Find where the given text appears and provide that cell's center as (X, Y) coordinate. 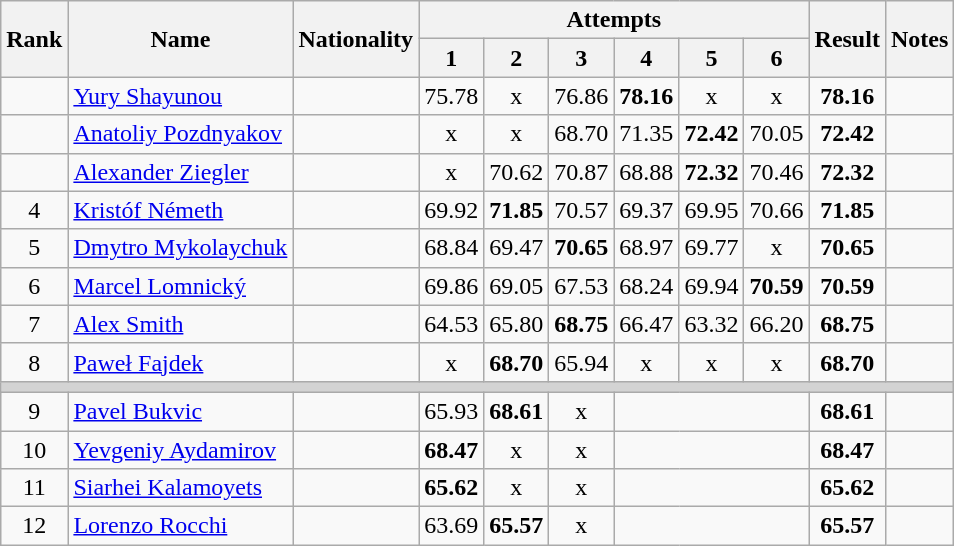
71.35 (646, 134)
11 (34, 488)
3 (582, 58)
10 (34, 449)
7 (34, 324)
64.53 (452, 324)
12 (34, 526)
68.84 (452, 248)
Dmytro Mykolaychuk (180, 248)
Alex Smith (180, 324)
Alexander Ziegler (180, 172)
8 (34, 362)
9 (34, 411)
67.53 (582, 286)
Yury Shayunou (180, 96)
69.95 (712, 210)
Result (847, 39)
65.93 (452, 411)
70.46 (776, 172)
Nationality (356, 39)
69.92 (452, 210)
68.88 (646, 172)
Pavel Bukvic (180, 411)
75.78 (452, 96)
Attempts (614, 20)
70.87 (582, 172)
65.80 (516, 324)
Notes (919, 39)
70.62 (516, 172)
70.66 (776, 210)
65.94 (582, 362)
69.94 (712, 286)
69.86 (452, 286)
63.69 (452, 526)
70.05 (776, 134)
63.32 (712, 324)
Rank (34, 39)
Marcel Lomnický (180, 286)
66.20 (776, 324)
1 (452, 58)
68.24 (646, 286)
2 (516, 58)
69.47 (516, 248)
Paweł Fajdek (180, 362)
69.37 (646, 210)
66.47 (646, 324)
Kristóf Németh (180, 210)
69.77 (712, 248)
Name (180, 39)
Siarhei Kalamoyets (180, 488)
68.97 (646, 248)
76.86 (582, 96)
70.57 (582, 210)
69.05 (516, 286)
Lorenzo Rocchi (180, 526)
Anatoliy Pozdnyakov (180, 134)
Yevgeniy Aydamirov (180, 449)
